Identify which cell holds the provided text, then report its [x, y] central coordinate. 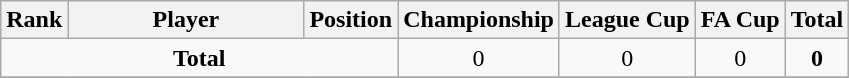
Player [186, 20]
Championship [479, 20]
Position [351, 20]
League Cup [627, 20]
FA Cup [740, 20]
Rank [34, 20]
